Output the (x, y) coordinate of the center of the cell containing the given text.  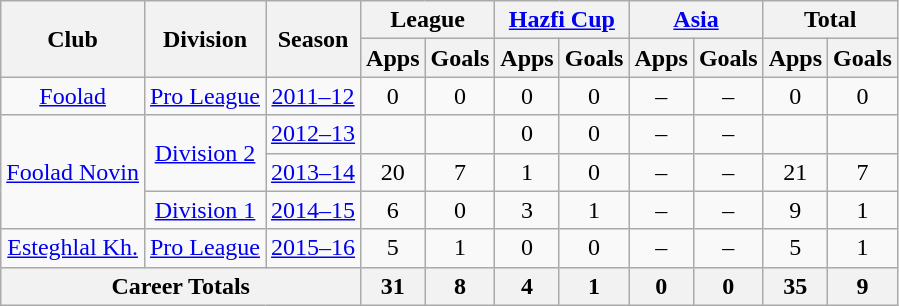
3 (527, 210)
League (428, 20)
31 (393, 286)
6 (393, 210)
21 (795, 172)
2015–16 (314, 248)
Career Totals (181, 286)
Division 1 (204, 210)
2013–14 (314, 172)
Season (314, 39)
4 (527, 286)
Club (73, 39)
Division 2 (204, 153)
Asia (696, 20)
2011–12 (314, 96)
2012–13 (314, 134)
2014–15 (314, 210)
Hazfi Cup (562, 20)
Foolad Novin (73, 172)
Total (830, 20)
Esteghlal Kh. (73, 248)
Foolad (73, 96)
20 (393, 172)
35 (795, 286)
Division (204, 39)
8 (460, 286)
